Determine the (x, y) coordinate at the center of the cell enclosing the given text.  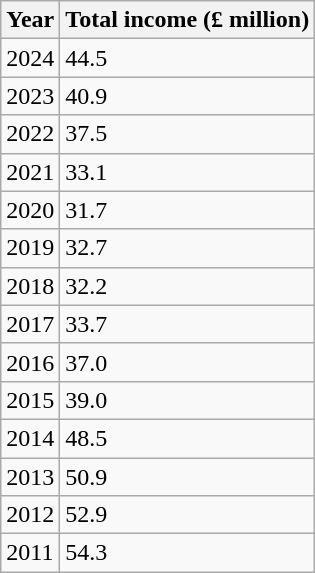
2020 (30, 210)
40.9 (188, 96)
2023 (30, 96)
33.7 (188, 324)
50.9 (188, 477)
39.0 (188, 400)
2017 (30, 324)
2016 (30, 362)
31.7 (188, 210)
54.3 (188, 553)
2013 (30, 477)
2021 (30, 172)
2011 (30, 553)
32.7 (188, 248)
Total income (£ million) (188, 20)
48.5 (188, 438)
32.2 (188, 286)
2014 (30, 438)
2015 (30, 400)
44.5 (188, 58)
2024 (30, 58)
2022 (30, 134)
52.9 (188, 515)
2019 (30, 248)
37.0 (188, 362)
Year (30, 20)
37.5 (188, 134)
33.1 (188, 172)
2018 (30, 286)
2012 (30, 515)
